Pinpoint the cell where the given text exists, returning its [X, Y] midpoint coordinate. 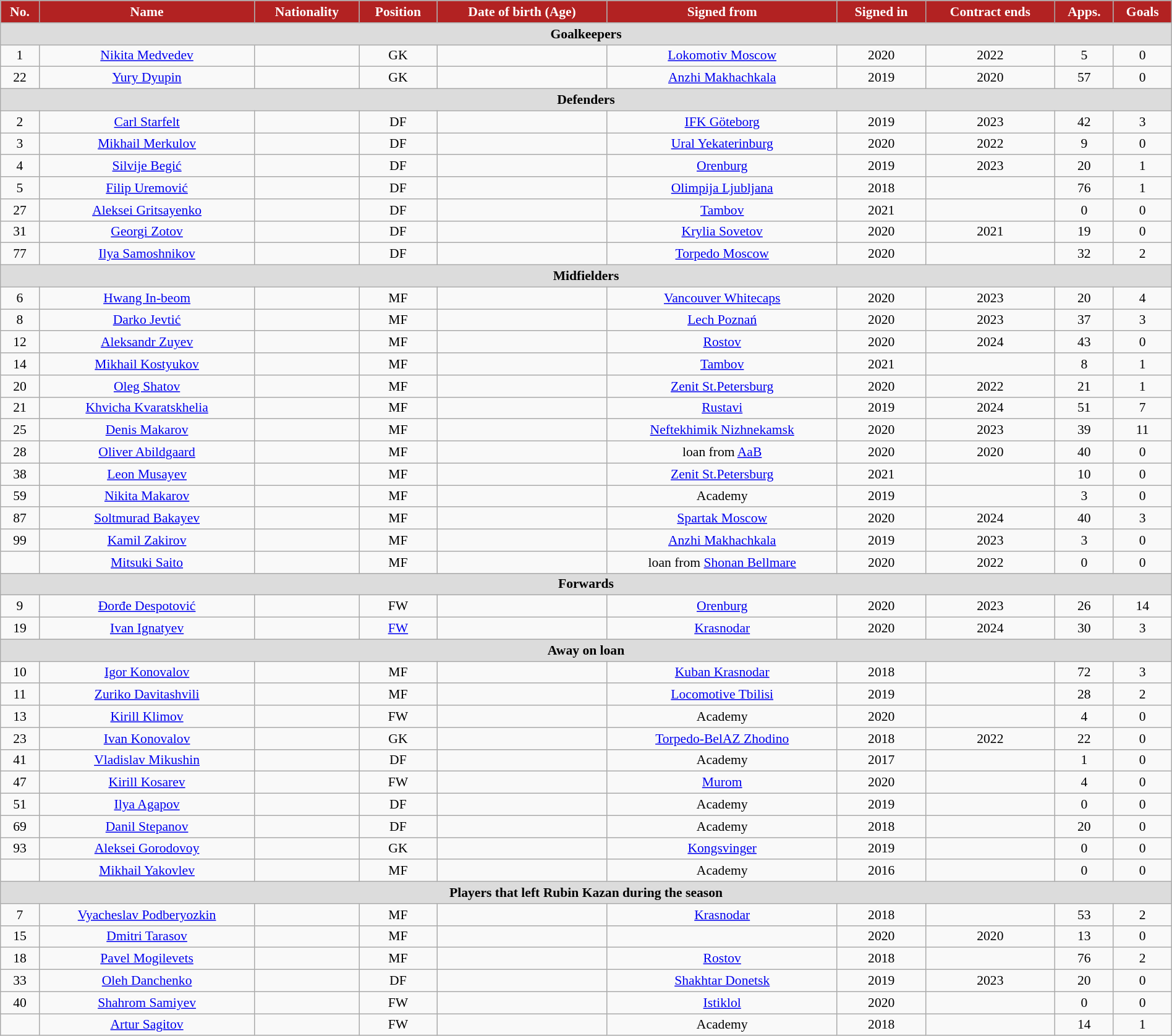
18 [20, 959]
Spartak Moscow [722, 519]
Yury Dyupin [147, 78]
No. [20, 12]
Aleksandr Zuyev [147, 342]
Silvije Begić [147, 166]
Mikhail Yakovlev [147, 871]
69 [20, 826]
Shakhtar Donetsk [722, 981]
Hwang In-beom [147, 298]
Contract ends [990, 12]
Lech Poznań [722, 320]
Neftekhimik Nizhnekamsk [722, 430]
43 [1084, 342]
Kamil Zakirov [147, 540]
Players that left Rubin Kazan during the season [586, 893]
39 [1084, 430]
Aleksei Gorodovoy [147, 849]
Kongsvinger [722, 849]
Danil Stepanov [147, 826]
Krylia Sovetov [722, 232]
Apps. [1084, 12]
53 [1084, 915]
Forwards [586, 584]
Vyacheslav Podberyozkin [147, 915]
15 [20, 936]
Mikhail Merkulov [147, 144]
72 [1084, 673]
Lokomotiv Moscow [722, 56]
Midfielders [586, 276]
Olimpija Ljubljana [722, 188]
Georgi Zotov [147, 232]
Pavel Mogilevets [147, 959]
Ivan Ignatyev [147, 629]
Away on loan [586, 650]
loan from Shonan Bellmare [722, 563]
Position [398, 12]
6 [20, 298]
37 [1084, 320]
Signed from [722, 12]
27 [20, 210]
25 [20, 430]
Name [147, 12]
Filip Uremović [147, 188]
Đorđe Despotović [147, 606]
41 [20, 760]
Ilya Agapov [147, 805]
Defenders [586, 100]
Nationality [307, 12]
loan from AaB [722, 452]
93 [20, 849]
38 [20, 474]
42 [1084, 122]
Signed in [881, 12]
Istiklol [722, 1003]
30 [1084, 629]
Zuriko Davitashvili [147, 695]
Oleg Shatov [147, 386]
Goalkeepers [586, 34]
Kuban Krasnodar [722, 673]
Carl Starfelt [147, 122]
Darko Jevtić [147, 320]
33 [20, 981]
12 [20, 342]
Torpedo Moscow [722, 254]
Igor Konovalov [147, 673]
Nikita Makarov [147, 496]
Soltmurad Bakayev [147, 519]
Torpedo-BelAZ Zhodino [722, 739]
Vladislav Mikushin [147, 760]
Shahrom Samiyev [147, 1003]
99 [20, 540]
2016 [881, 871]
Leon Musayev [147, 474]
Kirill Kosarev [147, 783]
59 [20, 496]
Oleh Danchenko [147, 981]
Oliver Abildgaard [147, 452]
Dmitri Tarasov [147, 936]
Aleksei Gritsayenko [147, 210]
Ilya Samoshnikov [147, 254]
77 [20, 254]
Murom [722, 783]
Kirill Klimov [147, 716]
Mitsuki Saito [147, 563]
Locomotive Tbilisi [722, 695]
Date of birth (Age) [522, 12]
Mikhail Kostyukov [147, 364]
Artur Sagitov [147, 1025]
Ural Yekaterinburg [722, 144]
23 [20, 739]
87 [20, 519]
47 [20, 783]
32 [1084, 254]
57 [1084, 78]
2017 [881, 760]
Khvicha Kvaratskhelia [147, 408]
Vancouver Whitecaps [722, 298]
Ivan Konovalov [147, 739]
Nikita Medvedev [147, 56]
Rustavi [722, 408]
31 [20, 232]
Goals [1142, 12]
Denis Makarov [147, 430]
IFK Göteborg [722, 122]
26 [1084, 606]
